For the text-containing cell, return its midpoint in (X, Y) coordinate format. 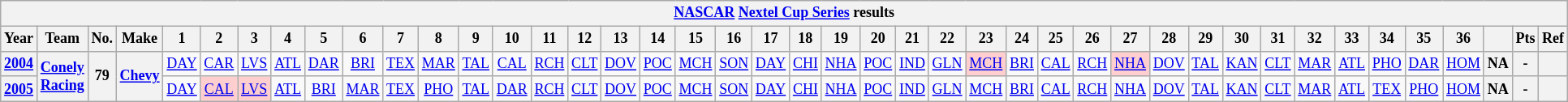
2004 (19, 63)
Chevy (140, 76)
15 (696, 39)
13 (621, 39)
4 (288, 39)
Conely Racing (62, 76)
30 (1242, 39)
34 (1386, 39)
11 (549, 39)
2005 (19, 89)
19 (841, 39)
14 (657, 39)
Pts (1526, 39)
3 (255, 39)
Make (140, 39)
9 (476, 39)
27 (1131, 39)
18 (806, 39)
28 (1169, 39)
29 (1205, 39)
CAR (219, 63)
32 (1315, 39)
20 (878, 39)
8 (438, 39)
No. (102, 39)
2 (219, 39)
33 (1352, 39)
5 (323, 39)
79 (102, 76)
12 (584, 39)
Year (19, 39)
16 (734, 39)
Ref (1553, 39)
22 (947, 39)
21 (912, 39)
36 (1464, 39)
7 (401, 39)
Team (62, 39)
1 (182, 39)
35 (1424, 39)
31 (1277, 39)
17 (771, 39)
10 (511, 39)
24 (1023, 39)
6 (363, 39)
23 (986, 39)
NASCAR Nextel Cup Series results (784, 13)
25 (1055, 39)
26 (1092, 39)
